From the cell containing the given text, extract its center point as (X, Y) coordinate. 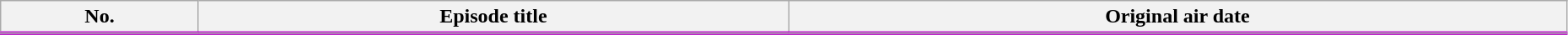
No. (100, 17)
Episode title (493, 17)
Original air date (1177, 17)
